Capture the cell that displays the provided text and extract its (X, Y) central coordinate. 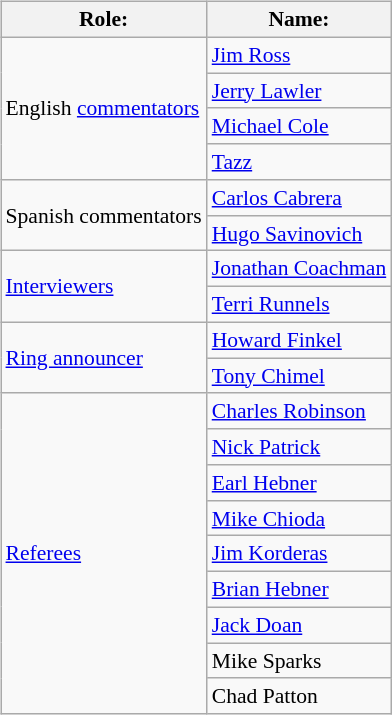
Jack Doan (300, 625)
Jim Ross (300, 55)
Michael Cole (300, 126)
Tony Chimel (300, 376)
Jim Korderas (300, 554)
Mike Sparks (300, 661)
Ring announcer (103, 358)
Charles Robinson (300, 411)
Jerry Lawler (300, 91)
Chad Patton (300, 696)
Tazz (300, 162)
Terri Runnels (300, 305)
Spanish commentators (103, 216)
Hugo Savinovich (300, 233)
Brian Hebner (300, 590)
Earl Hebner (300, 483)
Interviewers (103, 286)
Mike Chioda (300, 518)
Referees (103, 554)
Carlos Cabrera (300, 198)
Jonathan Coachman (300, 269)
Nick Patrick (300, 447)
Howard Finkel (300, 340)
English commentators (103, 108)
Name: (300, 20)
Role: (103, 20)
